Extract the [x, y] coordinate from the center of the cell holding the provided text.  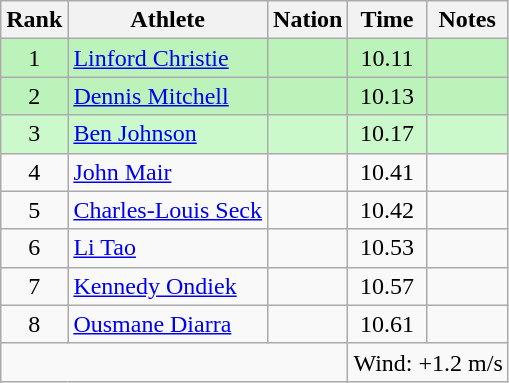
10.42 [387, 210]
Charles-Louis Seck [168, 210]
Li Tao [168, 248]
Time [387, 20]
John Mair [168, 172]
1 [34, 58]
8 [34, 324]
10.11 [387, 58]
Ben Johnson [168, 134]
10.53 [387, 248]
6 [34, 248]
Rank [34, 20]
4 [34, 172]
Dennis Mitchell [168, 96]
Notes [467, 20]
Kennedy Ondiek [168, 286]
Wind: +1.2 m/s [428, 362]
10.41 [387, 172]
10.57 [387, 286]
Athlete [168, 20]
2 [34, 96]
Ousmane Diarra [168, 324]
10.17 [387, 134]
7 [34, 286]
3 [34, 134]
Linford Christie [168, 58]
10.13 [387, 96]
10.61 [387, 324]
5 [34, 210]
Nation [308, 20]
